Capture the cell that displays the provided text and extract its [X, Y] central coordinate. 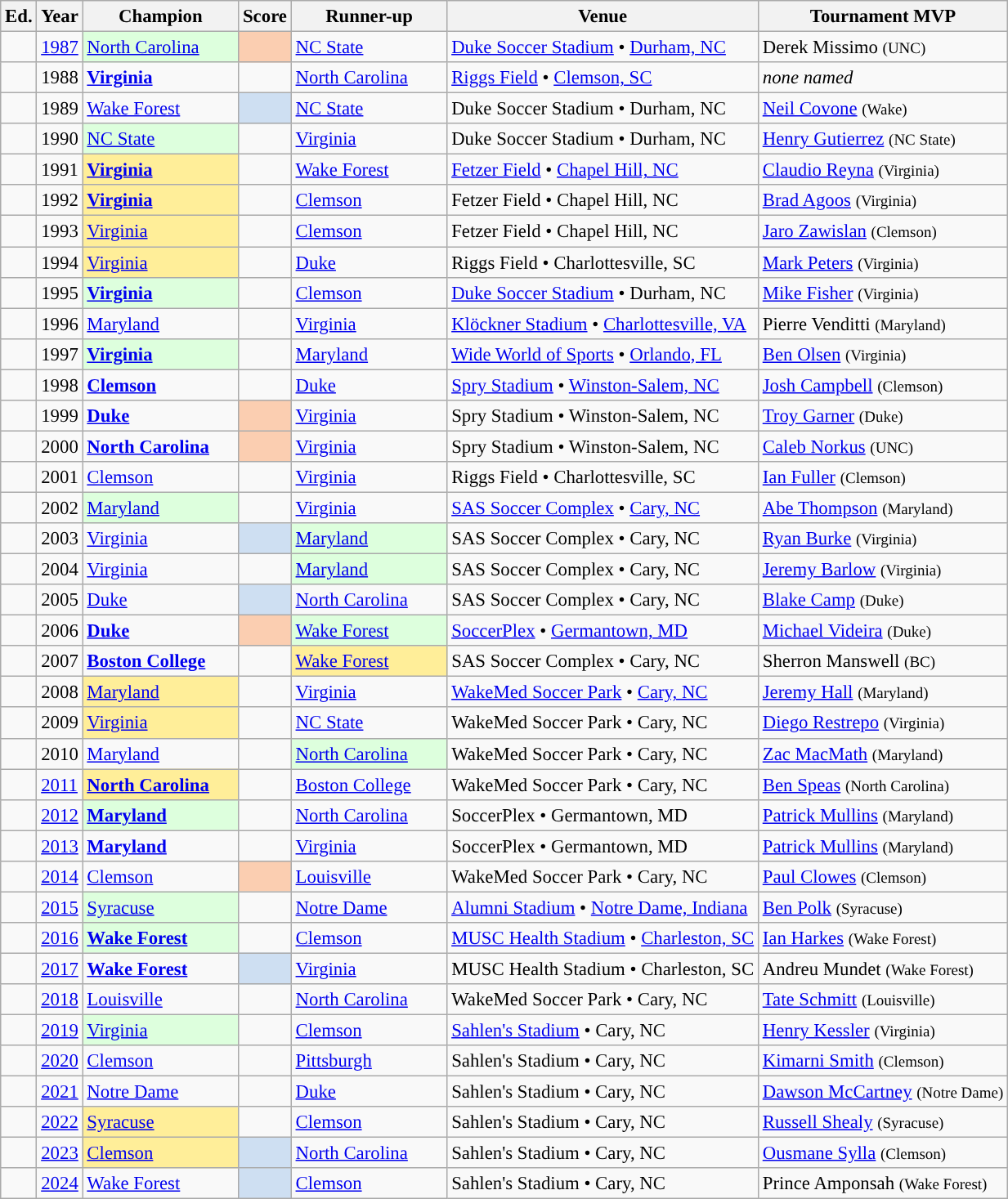
Michael Videira (Duke) [883, 631]
2022 [60, 1122]
Zac MacMath (Maryland) [883, 754]
2005 [60, 600]
Ousmane Sylla (Clemson) [883, 1153]
Andreu Mundet (Wake Forest) [883, 969]
Sherron Manswell (BC) [883, 661]
1988 [60, 78]
2015 [60, 907]
Ian Fuller (Clemson) [883, 477]
Ian Harkes (Wake Forest) [883, 938]
2011 [60, 785]
Blake Camp (Duke) [883, 600]
2014 [60, 877]
Ben Polk (Syracuse) [883, 907]
Riggs Field • Clemson, SC [603, 78]
Kimarni Smith (Clemson) [883, 1061]
Jeremy Hall (Maryland) [883, 692]
Klöckner Stadium • Charlottesville, VA [603, 324]
1995 [60, 293]
2021 [60, 1092]
Diego Restrepo (Virginia) [883, 723]
Runner-up [370, 16]
2020 [60, 1061]
none named [883, 78]
Alumni Stadium • Notre Dame, Indiana [603, 907]
Champion [160, 16]
Jaro Zawislan (Clemson) [883, 231]
Paul Clowes (Clemson) [883, 877]
Dawson McCartney (Notre Dame) [883, 1092]
Mike Fisher (Virginia) [883, 293]
Neil Covone (Wake) [883, 109]
2012 [60, 815]
Henry Kessler (Virginia) [883, 1031]
1991 [60, 170]
Tournament MVP [883, 16]
1997 [60, 354]
1993 [60, 231]
2004 [60, 570]
Venue [603, 16]
Mark Peters (Virginia) [883, 262]
2013 [60, 846]
2016 [60, 938]
2007 [60, 661]
1998 [60, 385]
Caleb Norkus (UNC) [883, 446]
Ben Speas (North Carolina) [883, 785]
2019 [60, 1031]
1992 [60, 200]
2000 [60, 446]
Ben Olsen (Virginia) [883, 354]
Pierre Venditti (Maryland) [883, 324]
Derek Missimo (UNC) [883, 47]
Abe Thompson (Maryland) [883, 508]
Brad Agoos (Virginia) [883, 200]
Tate Schmitt (Louisville) [883, 1000]
1999 [60, 416]
Josh Campbell (Clemson) [883, 385]
Troy Garner (Duke) [883, 416]
2010 [60, 754]
1990 [60, 139]
1987 [60, 47]
Pittsburgh [370, 1061]
Ed. [19, 16]
2017 [60, 969]
2003 [60, 539]
2002 [60, 508]
2008 [60, 692]
Henry Gutierrez (NC State) [883, 139]
Claudio Reyna (Virginia) [883, 170]
Russell Shealy (Syracuse) [883, 1122]
2023 [60, 1153]
2009 [60, 723]
1994 [60, 262]
Jeremy Barlow (Virginia) [883, 570]
Wide World of Sports • Orlando, FL [603, 354]
2018 [60, 1000]
2001 [60, 477]
2006 [60, 631]
Year [60, 16]
Score [265, 16]
Ryan Burke (Virginia) [883, 539]
1996 [60, 324]
1989 [60, 109]
